Detect which cell encompasses the target text, then output its [x, y] center coordinate. 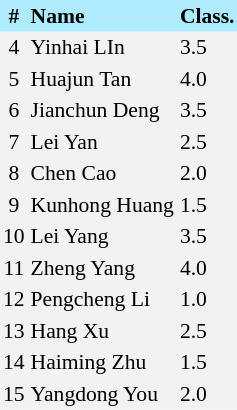
10 [14, 236]
15 [14, 394]
5 [14, 79]
Yinhai LIn [102, 48]
Huajun Tan [102, 79]
Hang Xu [102, 331]
Kunhong Huang [102, 205]
# [14, 16]
Chen Cao [102, 174]
Name [102, 16]
9 [14, 205]
Haiming Zhu [102, 362]
12 [14, 300]
Lei Yang [102, 236]
4 [14, 48]
13 [14, 331]
Lei Yan [102, 142]
Jianchun Deng [102, 110]
Yangdong You [102, 394]
8 [14, 174]
14 [14, 362]
Pengcheng Li [102, 300]
11 [14, 268]
6 [14, 110]
7 [14, 142]
Zheng Yang [102, 268]
